Provide the [X, Y] coordinate of the cell's center where the given text is located.  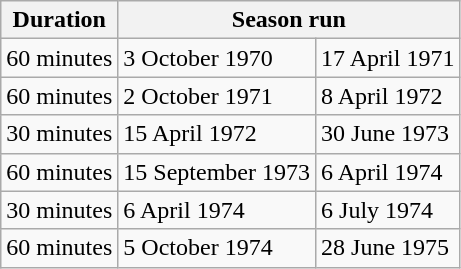
2 October 1971 [217, 96]
Season run [289, 20]
3 October 1970 [217, 58]
30 June 1973 [388, 134]
6 July 1974 [388, 210]
15 September 1973 [217, 172]
17 April 1971 [388, 58]
5 October 1974 [217, 248]
8 April 1972 [388, 96]
Duration [60, 20]
28 June 1975 [388, 248]
15 April 1972 [217, 134]
